Output the [X, Y] coordinate of the center of the cell containing the given text.  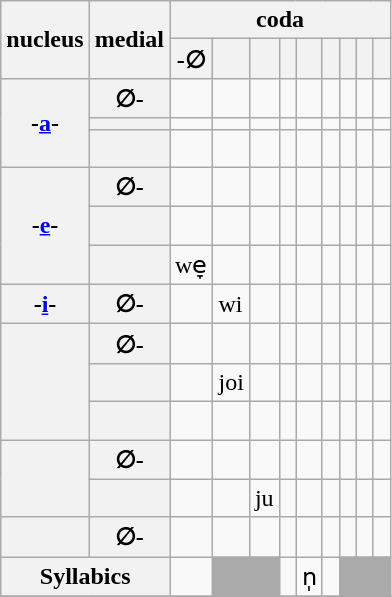
coda [280, 20]
wi [231, 304]
-∅ [192, 59]
we̞ [192, 265]
-e- [45, 226]
joi [231, 382]
-i- [45, 304]
-a- [45, 122]
ju [264, 498]
Syllabics [86, 577]
n̩ [309, 577]
medial [129, 40]
nucleus [45, 40]
